Scan for the cell matching the given text and deliver its (X, Y) coordinate at center. 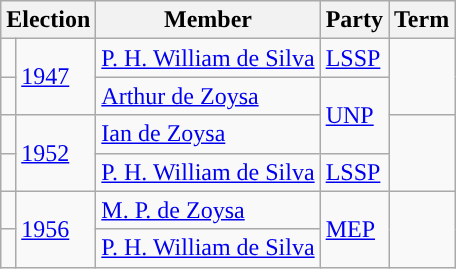
Term (421, 20)
M. P. de Zoysa (208, 210)
1952 (56, 153)
Member (208, 20)
1956 (56, 229)
UNP (354, 115)
Party (354, 20)
1947 (56, 77)
Arthur de Zoysa (208, 96)
Election (48, 20)
Ian de Zoysa (208, 134)
MEP (354, 229)
